Search for the cell housing the specified text and yield its [X, Y] center coordinate. 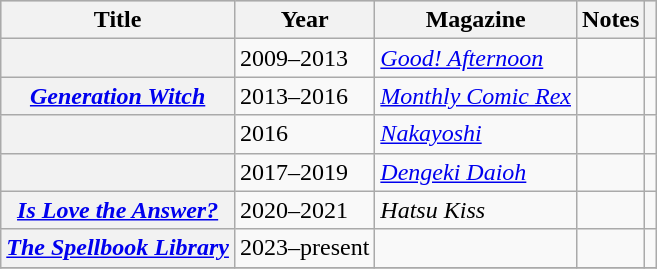
Monthly Comic Rex [476, 96]
Is Love the Answer? [118, 210]
Good! Afternoon [476, 58]
Magazine [476, 20]
2020–2021 [304, 210]
Hatsu Kiss [476, 210]
Title [118, 20]
2016 [304, 134]
Nakayoshi [476, 134]
Year [304, 20]
Generation Witch [118, 96]
Dengeki Daioh [476, 172]
2017–2019 [304, 172]
The Spellbook Library [118, 248]
2023–present [304, 248]
2009–2013 [304, 58]
Notes [611, 20]
2013–2016 [304, 96]
